Output the [x, y] coordinate of the center of the cell containing the given text.  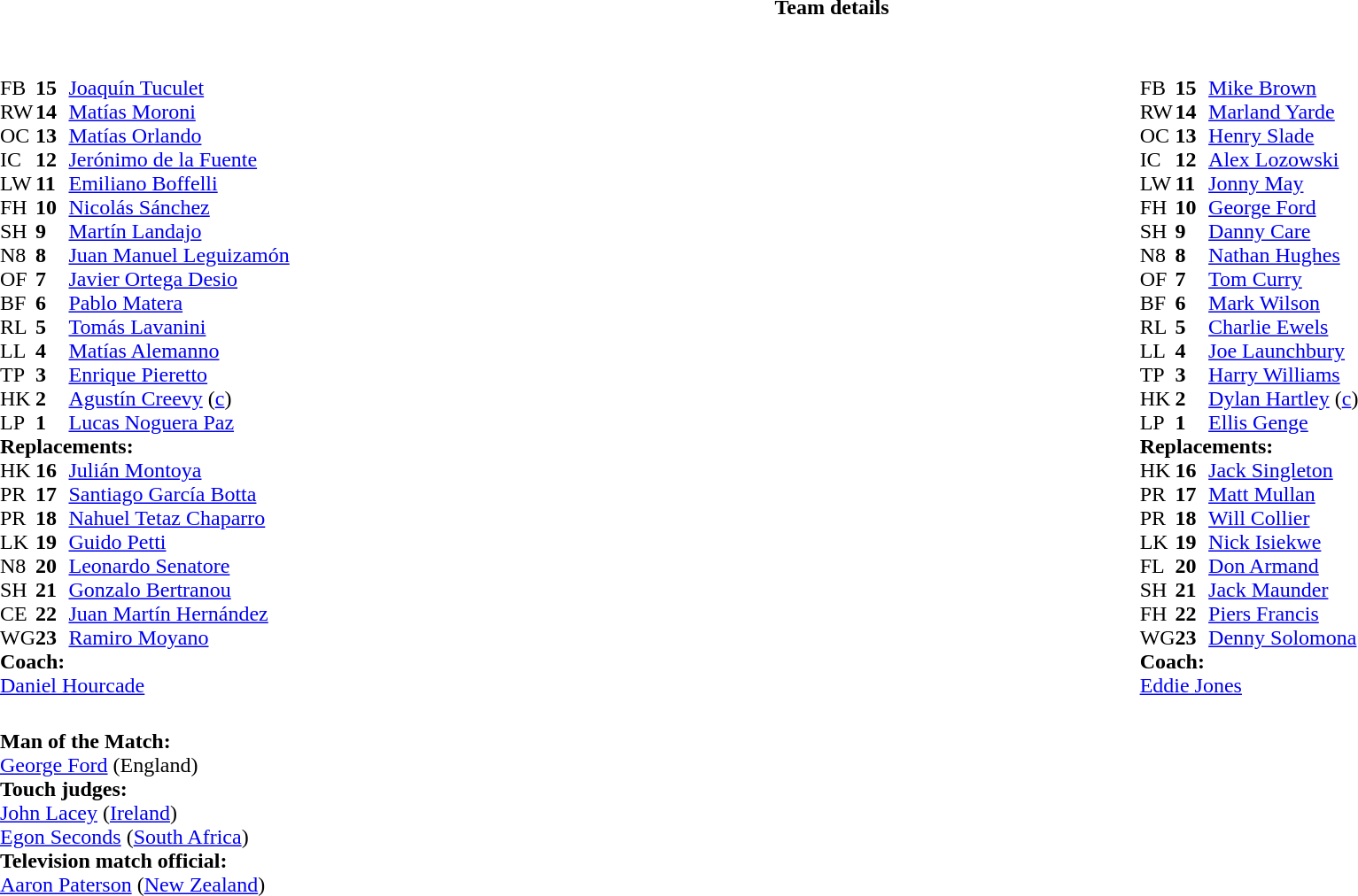
Tomás Lavanini [179, 328]
Piers Francis [1283, 614]
Replacements: [145, 446]
Gonzalo Bertranou [179, 590]
Matías Alemanno [179, 351]
Charlie Ewels [1283, 328]
Jack Singleton [1283, 471]
Juan Manuel Leguizamón [179, 255]
Don Armand [1283, 567]
Matt Mullan [1283, 494]
Matías Orlando [179, 136]
Martín Landajo [179, 232]
Will Collier [1283, 519]
FL [1158, 567]
Jerónimo de la Fuente [179, 159]
Joaquín Tuculet [179, 89]
George Ford [1283, 207]
Guido Petti [179, 542]
Nick Isiekwe [1283, 542]
Nicolás Sánchez [179, 207]
Ramiro Moyano [179, 637]
Joe Launchbury [1283, 351]
Pablo Matera [179, 303]
Dylan Hartley (c) [1283, 398]
Leonardo Senatore [179, 567]
Matías Moroni [179, 112]
Nathan Hughes [1283, 255]
Coach: [145, 662]
Jack Maunder [1283, 590]
Lucas Noguera Paz [179, 423]
Emiliano Boffelli [179, 184]
Santiago García Botta [179, 494]
Tom Curry [1283, 280]
Denny Solomona [1283, 637]
Danny Care [1283, 232]
Daniel Hourcade [145, 685]
Ellis Genge [1283, 423]
Agustín Creevy (c) [179, 398]
Marland Yarde [1283, 112]
Mike Brown [1283, 89]
Nahuel Tetaz Chaparro [179, 519]
Mark Wilson [1283, 303]
Alex Lozowski [1283, 159]
Julián Montoya [179, 471]
Javier Ortega Desio [179, 280]
Jonny May [1283, 184]
Enrique Pieretto [179, 375]
Henry Slade [1283, 136]
Juan Martín Hernández [179, 614]
Harry Williams [1283, 375]
CE [18, 614]
